Search for the cell housing the specified text and yield its (X, Y) center coordinate. 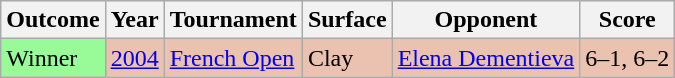
Winner (53, 58)
Score (628, 20)
Outcome (53, 20)
Clay (347, 58)
6–1, 6–2 (628, 58)
Year (134, 20)
Tournament (233, 20)
Elena Dementieva (486, 58)
Surface (347, 20)
Opponent (486, 20)
2004 (134, 58)
French Open (233, 58)
